Capture the cell that displays the provided text and extract its [x, y] central coordinate. 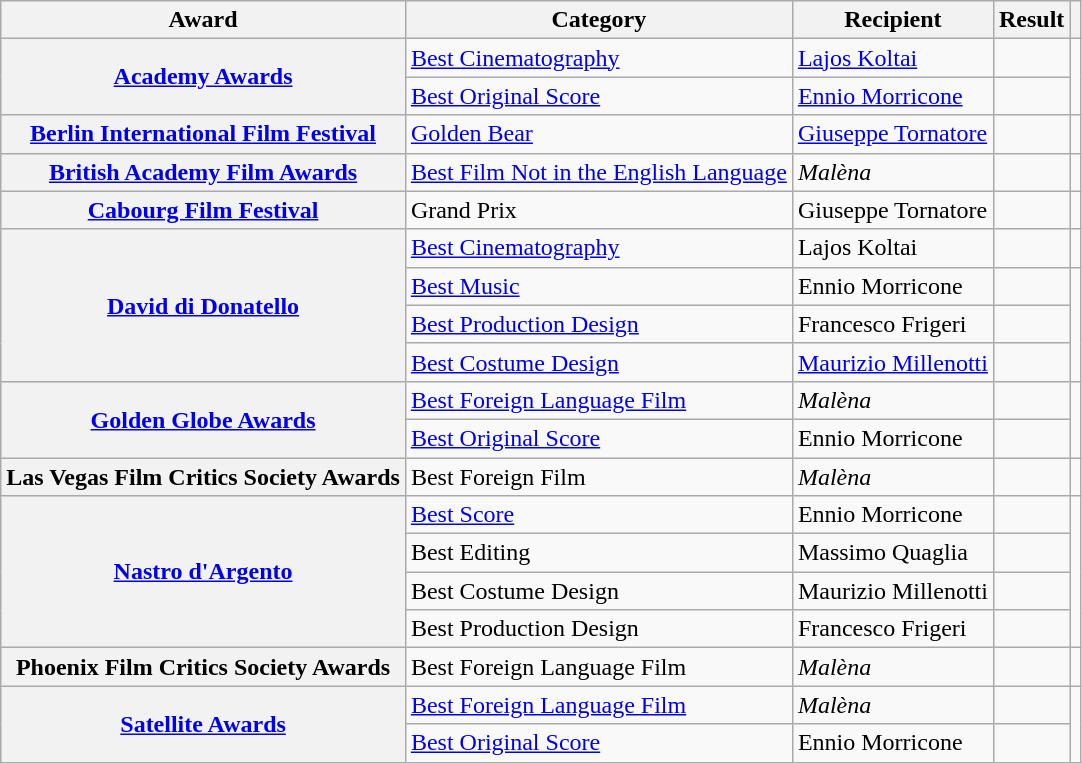
Best Foreign Film [598, 477]
Massimo Quaglia [892, 553]
Category [598, 20]
Grand Prix [598, 210]
David di Donatello [204, 305]
Golden Globe Awards [204, 419]
Las Vegas Film Critics Society Awards [204, 477]
Phoenix Film Critics Society Awards [204, 667]
Best Editing [598, 553]
Berlin International Film Festival [204, 134]
Award [204, 20]
Result [1031, 20]
Recipient [892, 20]
Cabourg Film Festival [204, 210]
Best Film Not in the English Language [598, 172]
Best Score [598, 515]
Golden Bear [598, 134]
Best Music [598, 286]
British Academy Film Awards [204, 172]
Academy Awards [204, 77]
Satellite Awards [204, 724]
Nastro d'Argento [204, 572]
